Output the (x, y) coordinate of the center of the cell containing the given text.  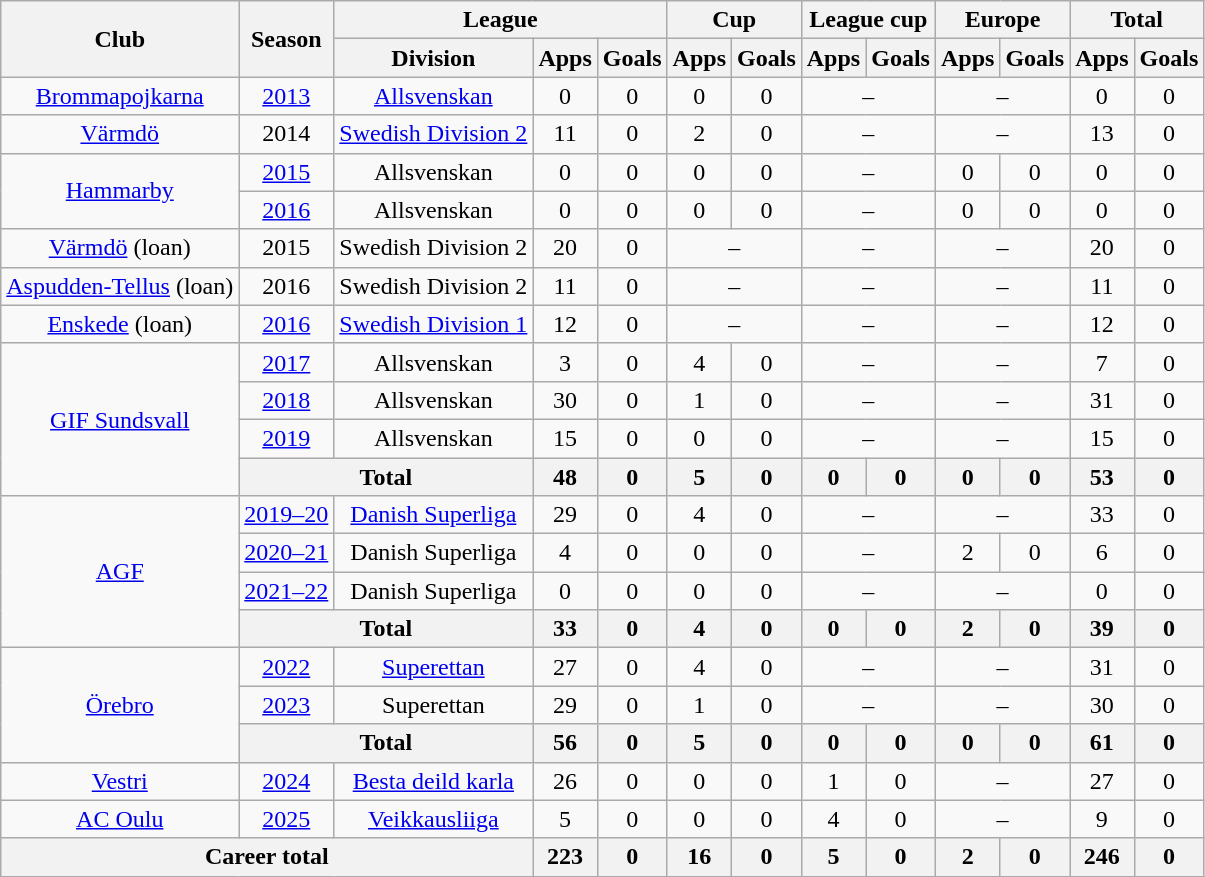
26 (565, 781)
2022 (286, 667)
2017 (286, 362)
2013 (286, 96)
Brommapojkarna (120, 96)
9 (1102, 819)
League (500, 20)
Swedish Division 1 (434, 324)
39 (1102, 629)
Vestri (120, 781)
2025 (286, 819)
GIF Sundsvall (120, 419)
AGF (120, 572)
AC Oulu (120, 819)
Aspudden-Tellus (loan) (120, 286)
Season (286, 39)
Värmdö (loan) (120, 248)
Club (120, 39)
2018 (286, 400)
6 (1102, 553)
7 (1102, 362)
61 (1102, 743)
Besta deild karla (434, 781)
Värmdö (120, 134)
53 (1102, 477)
13 (1102, 134)
2019–20 (286, 515)
Europe (1002, 20)
League cup (868, 20)
246 (1102, 857)
223 (565, 857)
2014 (286, 134)
2024 (286, 781)
2020–21 (286, 553)
16 (699, 857)
Enskede (loan) (120, 324)
3 (565, 362)
2023 (286, 705)
56 (565, 743)
Hammarby (120, 191)
2021–22 (286, 591)
Division (434, 58)
2019 (286, 438)
Career total (267, 857)
Cup (734, 20)
Örebro (120, 705)
Veikkausliiga (434, 819)
48 (565, 477)
